Return the [x, y] coordinate for the center point of the cell that contains the specified text.  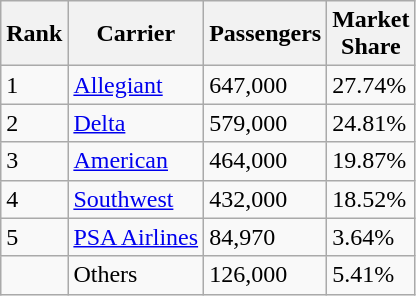
Others [136, 275]
American [136, 161]
24.81% [371, 123]
MarketShare [371, 34]
18.52% [371, 199]
464,000 [266, 161]
1 [34, 85]
PSA Airlines [136, 237]
19.87% [371, 161]
Delta [136, 123]
3 [34, 161]
84,970 [266, 237]
5.41% [371, 275]
Southwest [136, 199]
2 [34, 123]
Rank [34, 34]
432,000 [266, 199]
647,000 [266, 85]
126,000 [266, 275]
579,000 [266, 123]
Passengers [266, 34]
3.64% [371, 237]
Allegiant [136, 85]
5 [34, 237]
Carrier [136, 34]
27.74% [371, 85]
4 [34, 199]
